Return (X, Y) of the center of cell containing provided text 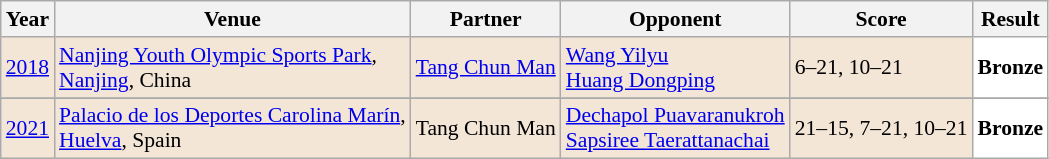
21–15, 7–21, 10–21 (882, 128)
6–21, 10–21 (882, 68)
Palacio de los Deportes Carolina Marín,Huelva, Spain (232, 128)
Nanjing Youth Olympic Sports Park,Nanjing, China (232, 68)
2021 (28, 128)
Opponent (676, 19)
Venue (232, 19)
Partner (486, 19)
Result (1011, 19)
Score (882, 19)
Wang Yilyu Huang Dongping (676, 68)
2018 (28, 68)
Dechapol Puavaranukroh Sapsiree Taerattanachai (676, 128)
Year (28, 19)
